Extract the [X, Y] coordinate from the center of the cell holding the provided text.  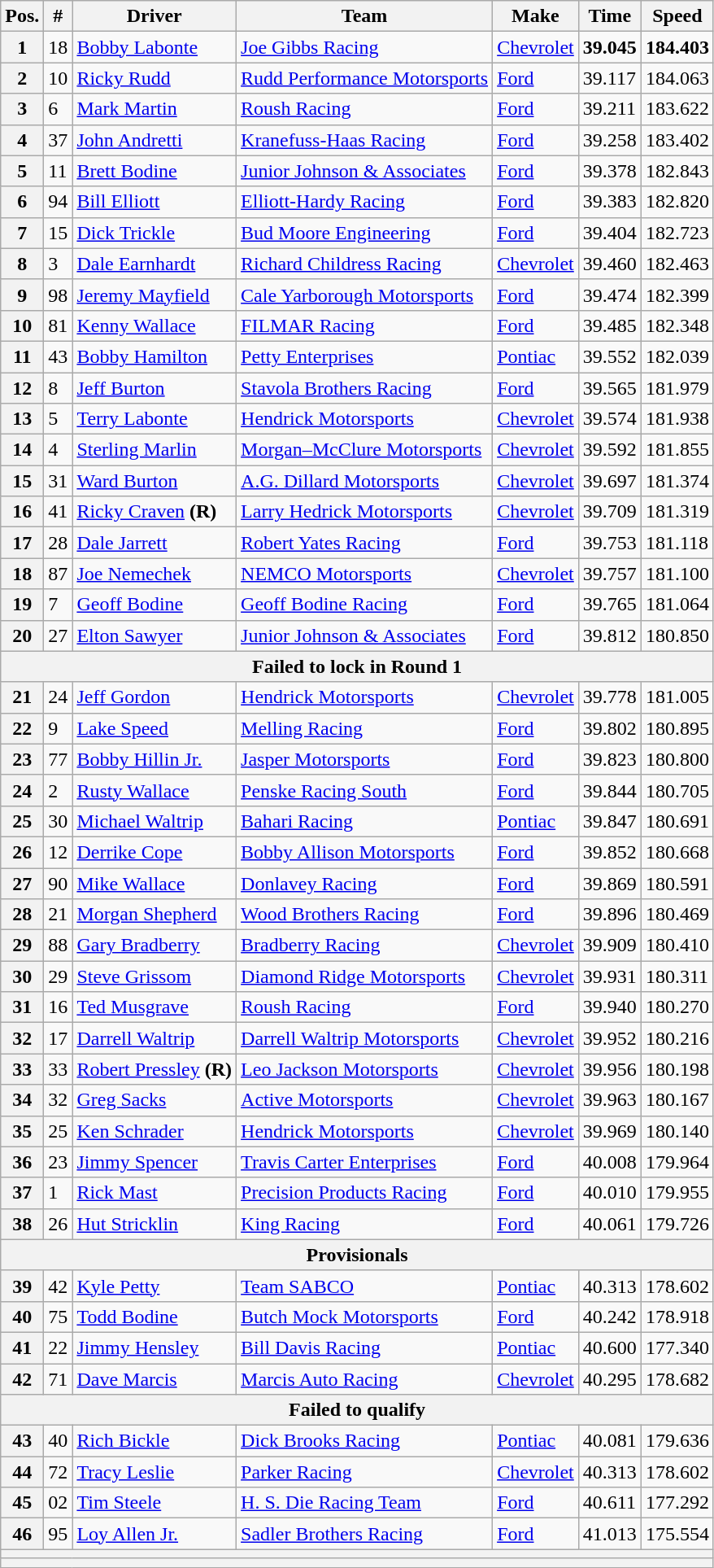
39.969 [610, 1131]
39.847 [610, 821]
182.723 [677, 233]
Jimmy Spencer [155, 1162]
Petty Enterprises [364, 356]
Dale Jarrett [155, 543]
180.410 [677, 946]
Robert Yates Racing [364, 543]
81 [59, 325]
Driver [155, 16]
Cale Yarborough Motorsports [364, 295]
Tim Steele [155, 1503]
Time [610, 16]
Greg Sacks [155, 1100]
19 [23, 605]
177.292 [677, 1503]
90 [59, 883]
Wood Brothers Racing [364, 915]
Mark Martin [155, 109]
36 [23, 1162]
39.117 [610, 78]
179.636 [677, 1441]
182.039 [677, 356]
39.485 [610, 325]
Joe Gibbs Racing [364, 47]
38 [23, 1224]
39.552 [610, 356]
39.211 [610, 109]
Bill Elliott [155, 202]
39.896 [610, 915]
181.374 [677, 481]
FILMAR Racing [364, 325]
40.081 [610, 1441]
Diamond Ridge Motorsports [364, 976]
39.383 [610, 202]
Leo Jackson Motorsports [364, 1069]
184.403 [677, 47]
02 [59, 1503]
Jeff Burton [155, 388]
180.216 [677, 1038]
Provisionals [358, 1255]
Geoff Bodine Racing [364, 605]
39.757 [610, 574]
98 [59, 295]
77 [59, 759]
Bill Davis Racing [364, 1347]
46 [23, 1534]
Failed to qualify [358, 1410]
39.592 [610, 450]
Sterling Marlin [155, 450]
Precision Products Racing [364, 1193]
Team [364, 16]
182.348 [677, 325]
183.622 [677, 109]
39.778 [610, 697]
95 [59, 1534]
181.319 [677, 512]
39.802 [610, 728]
34 [23, 1100]
Bobby Hillin Jr. [155, 759]
Elliott-Hardy Racing [364, 202]
71 [59, 1379]
Morgan Shepherd [155, 915]
Kyle Petty [155, 1286]
Dick Brooks Racing [364, 1441]
39.852 [610, 852]
39.869 [610, 883]
179.955 [677, 1193]
39.823 [610, 759]
39.963 [610, 1100]
Rudd Performance Motorsports [364, 78]
94 [59, 202]
Rick Mast [155, 1193]
178.918 [677, 1317]
Tracy Leslie [155, 1472]
14 [23, 450]
178.682 [677, 1379]
Elton Sawyer [155, 635]
180.198 [677, 1069]
39.378 [610, 171]
Active Motorsports [364, 1100]
182.820 [677, 202]
45 [23, 1503]
180.691 [677, 821]
Melling Racing [364, 728]
Dale Earnhardt [155, 264]
179.964 [677, 1162]
Bobby Hamilton [155, 356]
39.565 [610, 388]
39.404 [610, 233]
181.005 [677, 697]
Jasper Motorsports [364, 759]
177.340 [677, 1347]
Hut Stricklin [155, 1224]
Rich Bickle [155, 1441]
181.855 [677, 450]
Marcis Auto Racing [364, 1379]
Butch Mock Motorsports [364, 1317]
Gary Bradberry [155, 946]
Dick Trickle [155, 233]
183.402 [677, 140]
39.844 [610, 790]
181.118 [677, 543]
Richard Childress Racing [364, 264]
Jeff Gordon [155, 697]
H. S. Die Racing Team [364, 1503]
182.399 [677, 295]
Kranefuss-Haas Racing [364, 140]
Geoff Bodine [155, 605]
Robert Pressley (R) [155, 1069]
Pos. [23, 16]
39.697 [610, 481]
181.064 [677, 605]
Stavola Brothers Racing [364, 388]
Ricky Rudd [155, 78]
Team SABCO [364, 1286]
Penske Racing South [364, 790]
182.843 [677, 171]
20 [23, 635]
Bobby Allison Motorsports [364, 852]
Bahari Racing [364, 821]
39.940 [610, 1007]
181.100 [677, 574]
39.753 [610, 543]
Kenny Wallace [155, 325]
Sadler Brothers Racing [364, 1534]
Brett Bodine [155, 171]
182.463 [677, 264]
35 [23, 1131]
39 [23, 1286]
Darrell Waltrip Motorsports [364, 1038]
39.765 [610, 605]
NEMCO Motorsports [364, 574]
39.045 [610, 47]
180.167 [677, 1100]
Todd Bodine [155, 1317]
40.008 [610, 1162]
39.952 [610, 1038]
181.938 [677, 419]
Make [536, 16]
Mike Wallace [155, 883]
40.611 [610, 1503]
39.909 [610, 946]
A.G. Dillard Motorsports [364, 481]
King Racing [364, 1224]
39.574 [610, 419]
180.668 [677, 852]
180.895 [677, 728]
72 [59, 1472]
Lake Speed [155, 728]
Speed [677, 16]
Larry Hedrick Motorsports [364, 512]
Ted Musgrave [155, 1007]
180.270 [677, 1007]
39.812 [610, 635]
39.709 [610, 512]
40.061 [610, 1224]
Joe Nemechek [155, 574]
39.460 [610, 264]
Dave Marcis [155, 1379]
44 [23, 1472]
Rusty Wallace [155, 790]
39.474 [610, 295]
175.554 [677, 1534]
87 [59, 574]
184.063 [677, 78]
180.850 [677, 635]
Darrell Waltrip [155, 1038]
40.295 [610, 1379]
180.800 [677, 759]
181.979 [677, 388]
Derrike Cope [155, 852]
40.242 [610, 1317]
Travis Carter Enterprises [364, 1162]
Ward Burton [155, 481]
Parker Racing [364, 1472]
39.956 [610, 1069]
180.469 [677, 915]
Jimmy Hensley [155, 1347]
Michael Waltrip [155, 821]
Ken Schrader [155, 1131]
40.010 [610, 1193]
179.726 [677, 1224]
39.258 [610, 140]
180.140 [677, 1131]
Ricky Craven (R) [155, 512]
Bobby Labonte [155, 47]
41.013 [610, 1534]
180.705 [677, 790]
Donlavey Racing [364, 883]
13 [23, 419]
Terry Labonte [155, 419]
Failed to lock in Round 1 [358, 666]
Jeremy Mayfield [155, 295]
39.931 [610, 976]
Loy Allen Jr. [155, 1534]
Bradberry Racing [364, 946]
180.591 [677, 883]
Bud Moore Engineering [364, 233]
40.600 [610, 1347]
John Andretti [155, 140]
# [59, 16]
Steve Grissom [155, 976]
75 [59, 1317]
180.311 [677, 976]
88 [59, 946]
Morgan–McClure Motorsports [364, 450]
